Capture the cell that displays the provided text and extract its [x, y] central coordinate. 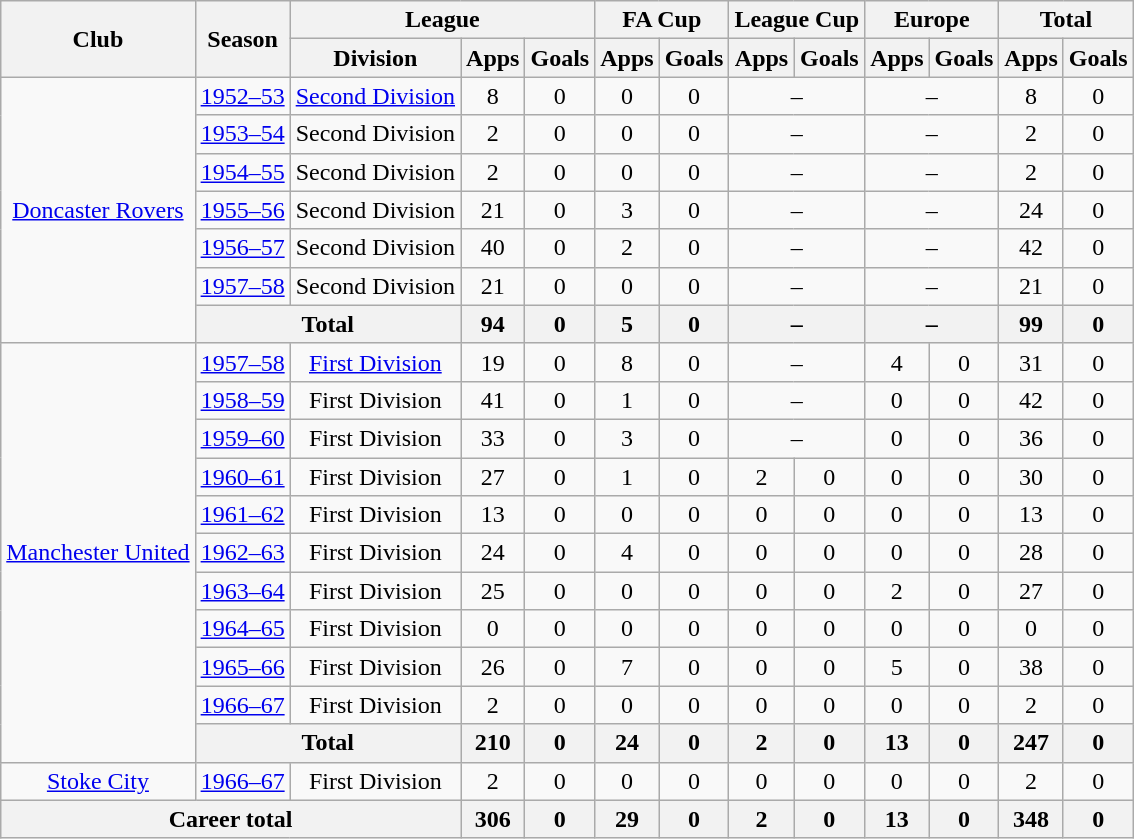
Division [375, 58]
Europe [932, 20]
19 [493, 362]
League Cup [797, 20]
30 [1031, 477]
1953–54 [242, 134]
Season [242, 39]
1956–57 [242, 248]
Stoke City [98, 781]
33 [493, 438]
7 [627, 667]
1960–61 [242, 477]
31 [1031, 362]
36 [1031, 438]
Career total [231, 819]
FA Cup [662, 20]
1961–62 [242, 515]
1954–55 [242, 172]
247 [1031, 743]
1958–59 [242, 400]
Club [98, 39]
348 [1031, 819]
40 [493, 248]
Doncaster Rovers [98, 210]
41 [493, 400]
1964–65 [242, 629]
1962–63 [242, 553]
League [442, 20]
29 [627, 819]
210 [493, 743]
1952–53 [242, 96]
1959–60 [242, 438]
28 [1031, 553]
1963–64 [242, 591]
25 [493, 591]
1955–56 [242, 210]
94 [493, 324]
1965–66 [242, 667]
Manchester United [98, 552]
306 [493, 819]
26 [493, 667]
99 [1031, 324]
38 [1031, 667]
